Search for the cell housing the specified text and yield its (x, y) center coordinate. 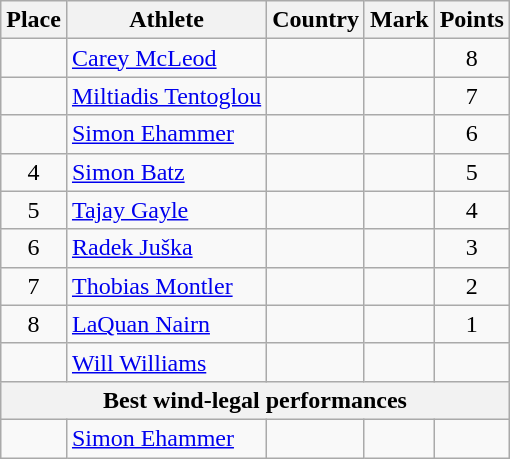
Radek Juška (166, 248)
Points (472, 20)
Will Williams (166, 362)
Country (316, 20)
Mark (399, 20)
Place (34, 20)
2 (472, 286)
Thobias Montler (166, 286)
Best wind-legal performances (255, 400)
Simon Batz (166, 172)
3 (472, 248)
LaQuan Nairn (166, 324)
Athlete (166, 20)
Tajay Gayle (166, 210)
Miltiadis Tentoglou (166, 96)
1 (472, 324)
Carey McLeod (166, 58)
